Search for the cell housing the specified text and yield its (X, Y) center coordinate. 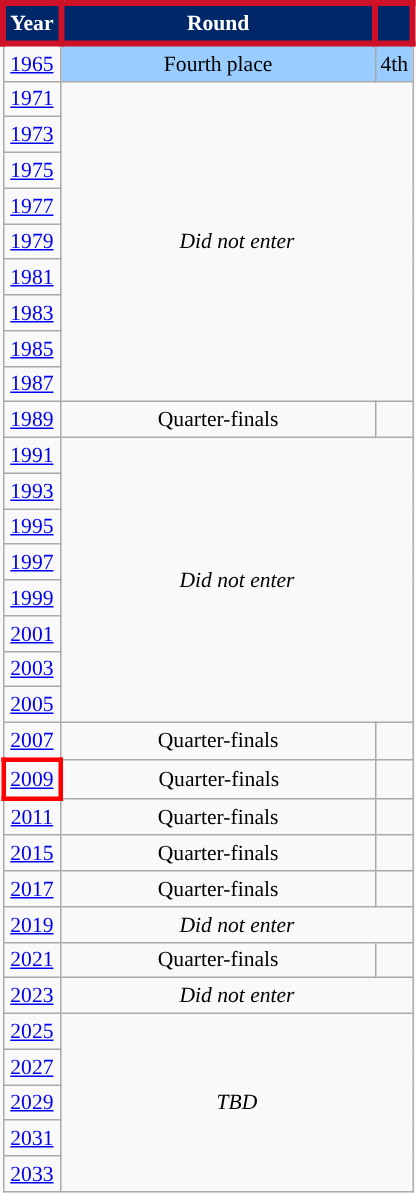
2009 (32, 780)
1993 (32, 491)
1975 (32, 171)
1989 (32, 420)
1981 (32, 278)
2001 (32, 634)
1995 (32, 527)
2019 (32, 925)
1985 (32, 349)
1973 (32, 135)
2007 (32, 742)
2017 (32, 889)
Round (218, 23)
2023 (32, 996)
2011 (32, 816)
4th (394, 63)
1983 (32, 313)
Fourth place (218, 63)
1977 (32, 206)
1987 (32, 384)
2005 (32, 705)
1971 (32, 99)
1997 (32, 563)
2029 (32, 1103)
2025 (32, 1032)
Year (32, 23)
2033 (32, 1174)
TBD (237, 1103)
1991 (32, 456)
1979 (32, 242)
1999 (32, 598)
2021 (32, 960)
2027 (32, 1067)
2031 (32, 1139)
2015 (32, 854)
1965 (32, 63)
2003 (32, 669)
